Identify which cell holds the provided text, then report its (X, Y) central coordinate. 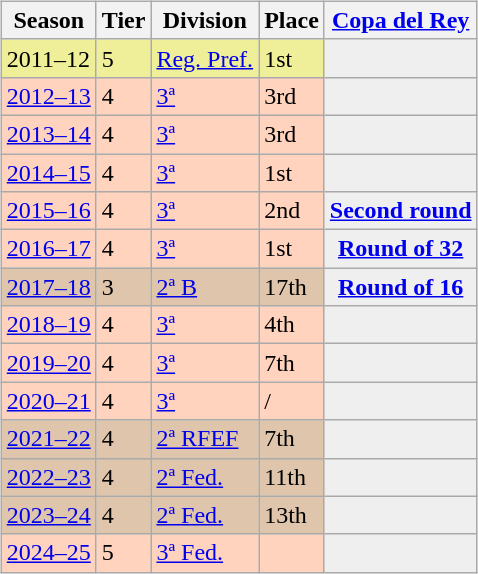
2017–18 (48, 287)
2020–21 (48, 401)
2019–20 (48, 363)
4th (292, 325)
3 (124, 287)
Season (48, 20)
3ª Fed. (205, 553)
2024–25 (48, 553)
Copa del Rey (400, 20)
2nd (292, 211)
13th (292, 515)
2023–24 (48, 515)
11th (292, 477)
2018–19 (48, 325)
2013–14 (48, 134)
/ (292, 401)
Round of 32 (400, 249)
2022–23 (48, 477)
2015–16 (48, 211)
2ª B (205, 287)
Round of 16 (400, 287)
Reg. Pref. (205, 58)
Division (205, 20)
2ª RFEF (205, 439)
2021–22 (48, 439)
Place (292, 20)
2016–17 (48, 249)
Second round (400, 211)
2014–15 (48, 173)
2012–13 (48, 96)
17th (292, 287)
Tier (124, 20)
2011–12 (48, 58)
